Extract the [X, Y] coordinate from the center of the cell holding the provided text.  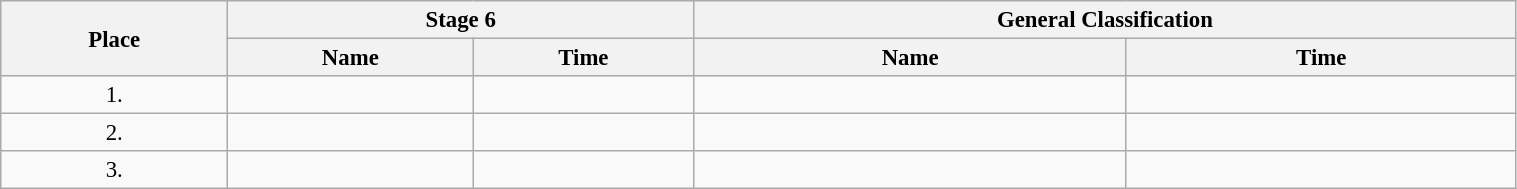
Place [114, 38]
1. [114, 95]
Stage 6 [461, 20]
2. [114, 133]
3. [114, 170]
General Classification [1105, 20]
